Return (x, y) of the center of cell containing provided text 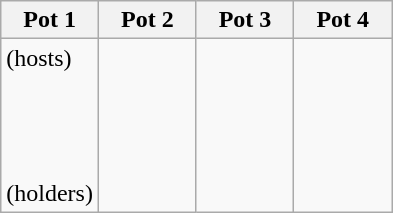
(hosts) (holders) (50, 126)
Pot 1 (50, 20)
Pot 2 (147, 20)
Pot 3 (245, 20)
Pot 4 (343, 20)
